Scan for the cell matching the given text and deliver its [x, y] coordinate at center. 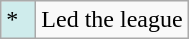
* [18, 20]
Led the league [112, 20]
